For the text-containing cell, return its midpoint in (X, Y) coordinate format. 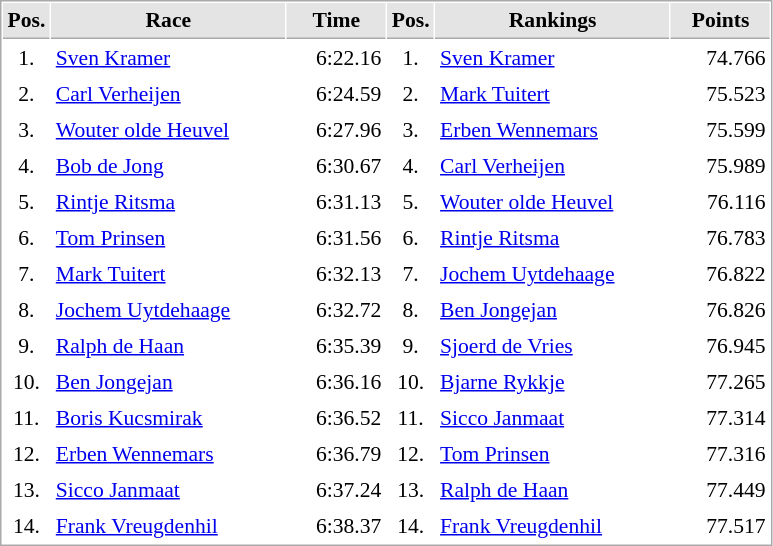
77.265 (720, 381)
6:31.13 (336, 201)
6:32.72 (336, 309)
Rankings (553, 21)
6:38.37 (336, 525)
Race (168, 21)
76.822 (720, 273)
Bob de Jong (168, 165)
Points (720, 21)
76.945 (720, 345)
75.599 (720, 129)
Boris Kucsmirak (168, 417)
6:22.16 (336, 57)
Sjoerd de Vries (553, 345)
76.783 (720, 237)
Bjarne Rykkje (553, 381)
6:36.16 (336, 381)
76.116 (720, 201)
77.449 (720, 489)
6:37.24 (336, 489)
6:24.59 (336, 93)
6:32.13 (336, 273)
75.523 (720, 93)
6:31.56 (336, 237)
77.316 (720, 453)
74.766 (720, 57)
6:36.79 (336, 453)
6:36.52 (336, 417)
77.314 (720, 417)
Time (336, 21)
6:30.67 (336, 165)
76.826 (720, 309)
75.989 (720, 165)
77.517 (720, 525)
6:35.39 (336, 345)
6:27.96 (336, 129)
